Locate the cell with the specified text and output its (X, Y) center coordinate. 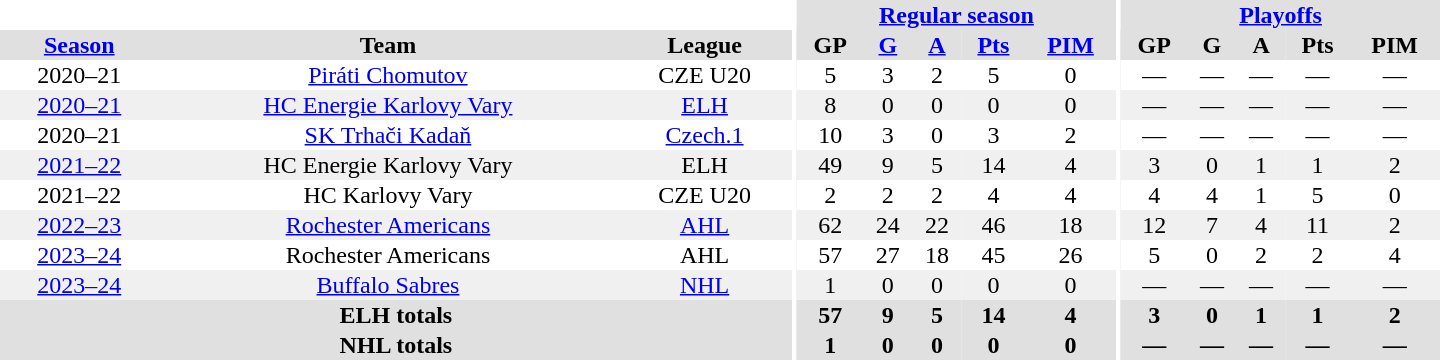
12 (1154, 225)
HC Karlovy Vary (388, 195)
League (704, 45)
7 (1212, 225)
62 (830, 225)
10 (830, 135)
Czech.1 (704, 135)
NHL totals (396, 345)
27 (888, 255)
Buffalo Sabres (388, 285)
8 (830, 105)
49 (830, 165)
SK Trhači Kadaň (388, 135)
NHL (704, 285)
11 (1318, 225)
26 (1070, 255)
22 (936, 225)
Playoffs (1280, 15)
45 (994, 255)
Regular season (956, 15)
ELH totals (396, 315)
2022–23 (79, 225)
46 (994, 225)
Season (79, 45)
Team (388, 45)
24 (888, 225)
Piráti Chomutov (388, 75)
